From the cell containing the given text, extract its center point as [x, y] coordinate. 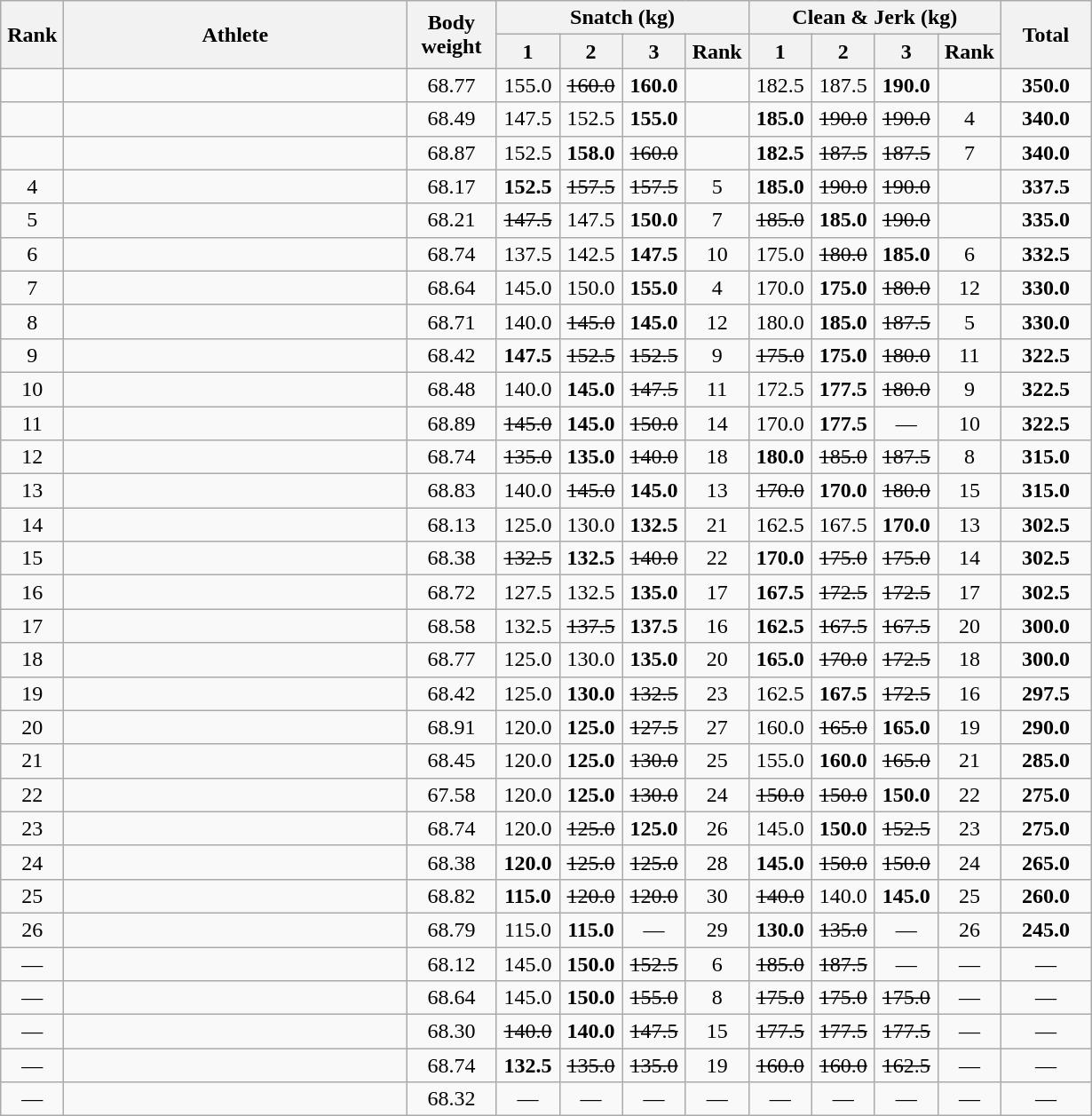
27 [717, 727]
68.49 [451, 119]
337.5 [1046, 186]
68.82 [451, 896]
30 [717, 896]
68.79 [451, 930]
68.12 [451, 963]
335.0 [1046, 220]
Athlete [235, 35]
68.48 [451, 389]
68.83 [451, 491]
68.13 [451, 525]
158.0 [591, 153]
67.58 [451, 795]
68.32 [451, 1099]
68.30 [451, 1032]
28 [717, 862]
Clean & Jerk (kg) [874, 18]
29 [717, 930]
68.89 [451, 423]
68.58 [451, 626]
332.5 [1046, 254]
68.72 [451, 592]
68.87 [451, 153]
245.0 [1046, 930]
265.0 [1046, 862]
285.0 [1046, 761]
297.5 [1046, 693]
Body weight [451, 35]
142.5 [591, 254]
290.0 [1046, 727]
Snatch (kg) [622, 18]
260.0 [1046, 896]
68.17 [451, 186]
350.0 [1046, 85]
68.91 [451, 727]
68.71 [451, 321]
68.45 [451, 761]
Total [1046, 35]
68.21 [451, 220]
